For the text-containing cell, return its midpoint in [X, Y] coordinate format. 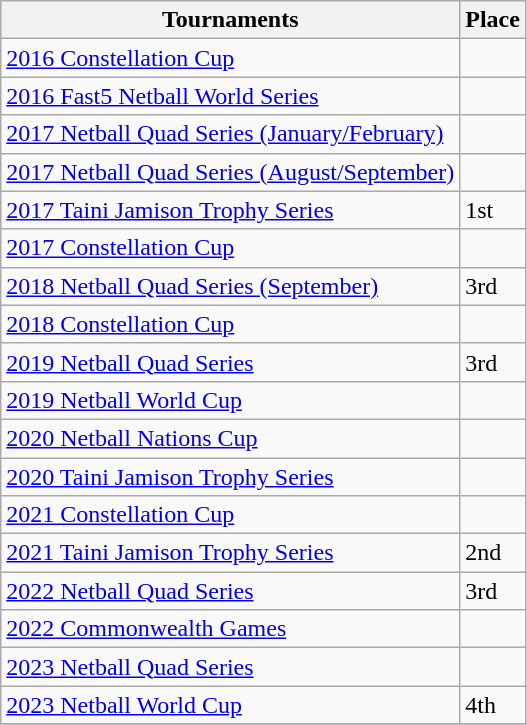
2022 Commonwealth Games [230, 629]
4th [493, 705]
2021 Constellation Cup [230, 515]
2018 Netball Quad Series (September) [230, 286]
Tournaments [230, 20]
2017 Constellation Cup [230, 248]
2023 Netball Quad Series [230, 667]
2017 Taini Jamison Trophy Series [230, 210]
2017 Netball Quad Series (January/February) [230, 134]
2021 Taini Jamison Trophy Series [230, 553]
2022 Netball Quad Series [230, 591]
2019 Netball World Cup [230, 400]
2016 Constellation Cup [230, 58]
2020 Netball Nations Cup [230, 438]
2nd [493, 553]
2020 Taini Jamison Trophy Series [230, 477]
2016 Fast5 Netball World Series [230, 96]
2018 Constellation Cup [230, 324]
2017 Netball Quad Series (August/September) [230, 172]
2023 Netball World Cup [230, 705]
2019 Netball Quad Series [230, 362]
1st [493, 210]
Place [493, 20]
